Return [X, Y] of the center of cell containing provided text 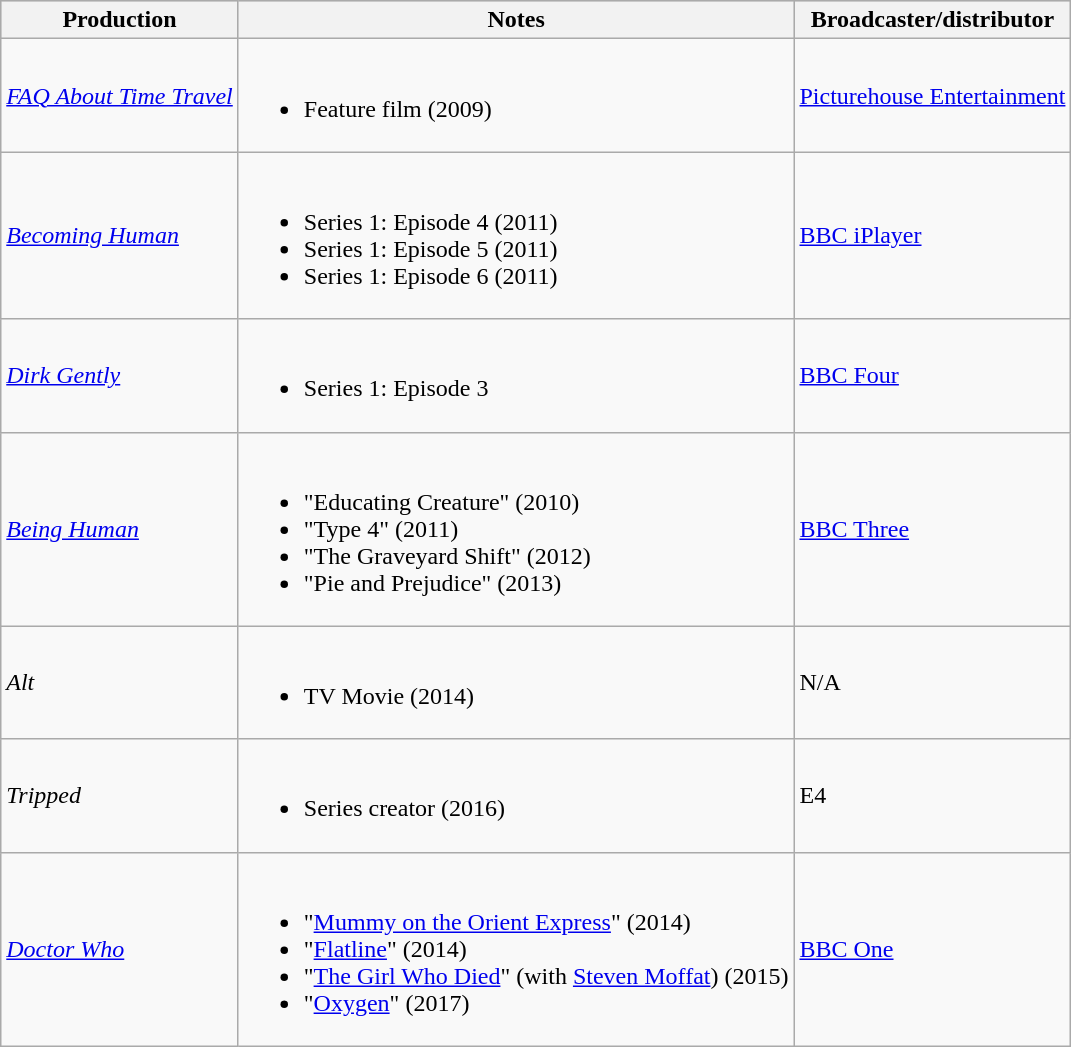
Notes [516, 20]
Series 1: Episode 4 (2011)Series 1: Episode 5 (2011)Series 1: Episode 6 (2011) [516, 236]
BBC Three [932, 529]
Becoming Human [120, 236]
E4 [932, 796]
Tripped [120, 796]
N/A [932, 682]
TV Movie (2014) [516, 682]
Being Human [120, 529]
BBC Four [932, 376]
"Mummy on the Orient Express" (2014)"Flatline" (2014)"The Girl Who Died" (with Steven Moffat) (2015)"Oxygen" (2017) [516, 949]
Production [120, 20]
Doctor Who [120, 949]
BBC iPlayer [932, 236]
FAQ About Time Travel [120, 96]
Broadcaster/distributor [932, 20]
Series creator (2016) [516, 796]
Feature film (2009) [516, 96]
"Educating Creature" (2010)"Type 4" (2011)"The Graveyard Shift" (2012)"Pie and Prejudice" (2013) [516, 529]
Series 1: Episode 3 [516, 376]
Alt [120, 682]
BBC One [932, 949]
Dirk Gently [120, 376]
Picturehouse Entertainment [932, 96]
